Identify which cell holds the provided text, then report its [X, Y] central coordinate. 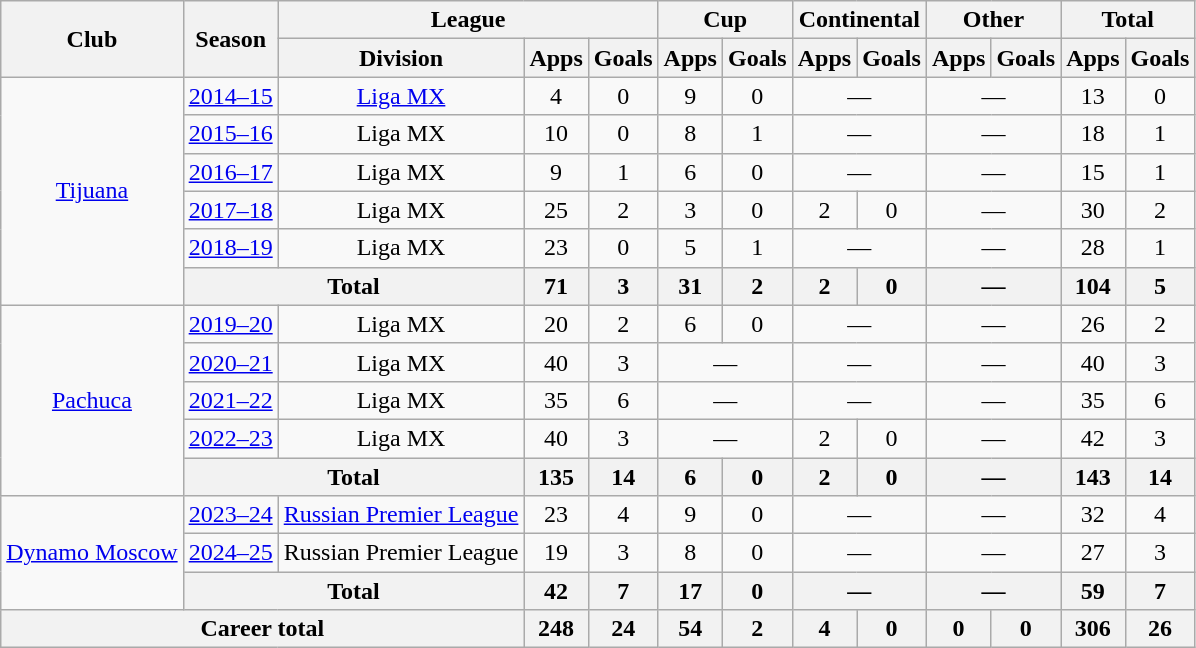
10 [556, 134]
28 [1093, 248]
30 [1093, 210]
143 [1093, 477]
27 [1093, 553]
2023–24 [230, 515]
2019–20 [230, 324]
15 [1093, 172]
59 [1093, 591]
25 [556, 210]
13 [1093, 96]
31 [690, 286]
19 [556, 553]
2015–16 [230, 134]
18 [1093, 134]
Pachuca [92, 400]
135 [556, 477]
2016–17 [230, 172]
Other [993, 20]
71 [556, 286]
2021–22 [230, 400]
2024–25 [230, 553]
League [468, 20]
2014–15 [230, 96]
Continental [859, 20]
306 [1093, 629]
17 [690, 591]
2022–23 [230, 438]
Club [92, 39]
Dynamo Moscow [92, 553]
Division [401, 58]
2018–19 [230, 248]
2017–18 [230, 210]
54 [690, 629]
24 [623, 629]
Career total [262, 629]
104 [1093, 286]
2020–21 [230, 362]
20 [556, 324]
Season [230, 39]
Tijuana [92, 191]
Cup [725, 20]
32 [1093, 515]
248 [556, 629]
